Locate the cell with the specified text and output its (x, y) center coordinate. 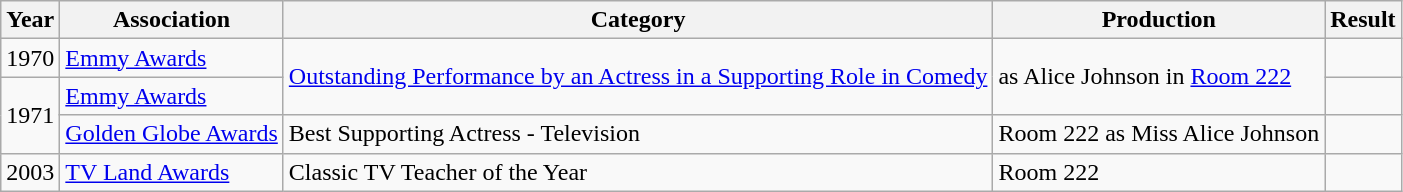
2003 (30, 172)
Result (1363, 20)
Association (172, 20)
Production (1159, 20)
TV Land Awards (172, 172)
Outstanding Performance by an Actress in a Supporting Role in Comedy (638, 77)
Room 222 (1159, 172)
1971 (30, 115)
1970 (30, 58)
Category (638, 20)
as Alice Johnson in Room 222 (1159, 77)
Best Supporting Actress - Television (638, 134)
Room 222 as Miss Alice Johnson (1159, 134)
Year (30, 20)
Golden Globe Awards (172, 134)
Classic TV Teacher of the Year (638, 172)
